Scan for the cell matching the given text and deliver its [X, Y] coordinate at center. 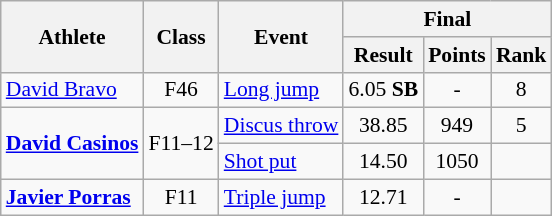
Discus throw [282, 126]
Rank [522, 55]
5 [522, 126]
Class [180, 36]
Triple jump [282, 197]
Event [282, 36]
Final [447, 19]
8 [522, 90]
F11 [180, 197]
12.71 [383, 197]
F46 [180, 90]
6.05 SB [383, 90]
Shot put [282, 162]
David Bravo [72, 90]
14.50 [383, 162]
Javier Porras [72, 197]
38.85 [383, 126]
Result [383, 55]
David Casinos [72, 144]
F11–12 [180, 144]
Athlete [72, 36]
1050 [457, 162]
949 [457, 126]
Points [457, 55]
Long jump [282, 90]
